Extract the (x, y) coordinate from the center of the cell holding the provided text.  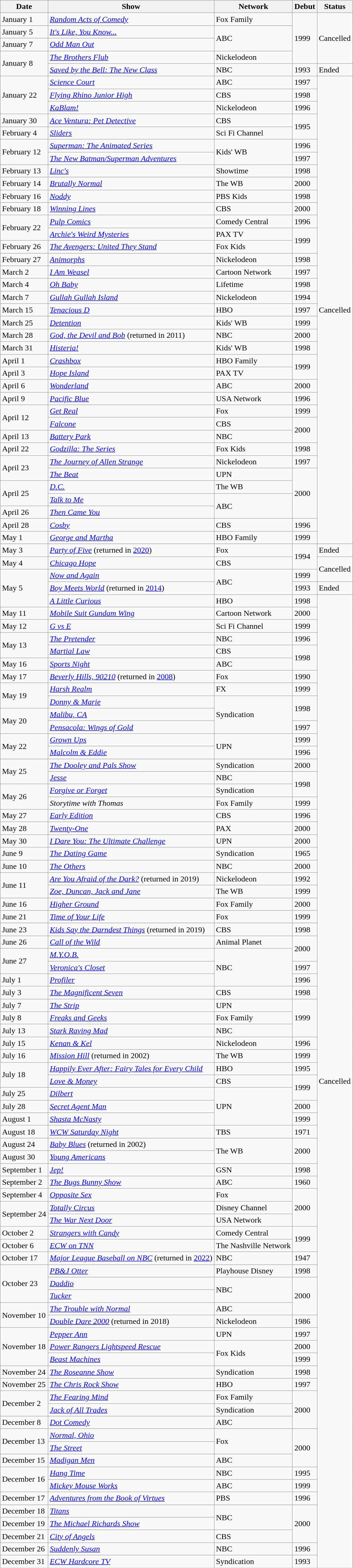
Saved by the Bell: The New Class (131, 70)
June 21 (24, 917)
A Little Curious (131, 601)
Pepper Ann (131, 1334)
June 16 (24, 904)
Talk to Me (131, 500)
December 31 (24, 1561)
Donny & Marie (131, 702)
April 26 (24, 512)
December 8 (24, 1423)
George and Martha (131, 537)
Animal Planet (253, 942)
May 28 (24, 828)
TBS (253, 1132)
Superman: The Animated Series (131, 145)
May 5 (24, 588)
Oh Baby (131, 285)
Sports Night (131, 664)
May 26 (24, 797)
Detention (131, 323)
April 28 (24, 525)
The Nashville Network (253, 1245)
Beast Machines (131, 1359)
Chicago Hope (131, 563)
Martial Law (131, 651)
December 15 (24, 1460)
M.Y.O.B. (131, 955)
September 24 (24, 1214)
The Michael Richards Show (131, 1523)
Hope Island (131, 373)
Cosby (131, 525)
November 18 (24, 1346)
City of Angels (131, 1536)
Random Acts of Comedy (131, 19)
February 22 (24, 228)
March 28 (24, 335)
January 22 (24, 95)
June 10 (24, 866)
Wonderland (131, 386)
July 25 (24, 1094)
May 4 (24, 563)
The Beat (131, 474)
May 3 (24, 550)
Battery Park (131, 436)
Noddy (131, 196)
The War Next Door (131, 1220)
May 13 (24, 645)
Forgive or Forget (131, 790)
Young Americans (131, 1157)
1986 (305, 1321)
February 16 (24, 196)
December 13 (24, 1441)
Odd Man Out (131, 45)
Veronica's Closet (131, 968)
August 18 (24, 1132)
PBS Kids (253, 196)
April 9 (24, 399)
Beverly Hills, 90210 (returned in 2008) (131, 677)
July 18 (24, 1075)
February 4 (24, 133)
I Dare You: The Ultimate Challenge (131, 841)
Strangers with Candy (131, 1233)
FX (253, 689)
Profiler (131, 980)
May 30 (24, 841)
Adventures from the Book of Virtues (131, 1498)
January 5 (24, 32)
April 12 (24, 417)
June 26 (24, 942)
I Am Weasel (131, 272)
August 30 (24, 1157)
Malcolm & Eddie (131, 752)
October 17 (24, 1258)
Power Rangers Lightspeed Rescue (131, 1346)
ECW on TNN (131, 1245)
Secret Agent Man (131, 1106)
The Journey of Allen Strange (131, 462)
God, the Devil and Bob (returned in 2011) (131, 335)
Tenacious D (131, 310)
May 27 (24, 816)
February 27 (24, 259)
1960 (305, 1182)
May 22 (24, 746)
January 8 (24, 63)
PAX (253, 828)
October 23 (24, 1283)
The Trouble with Normal (131, 1309)
Archie's Weird Mysteries (131, 234)
Tucker (131, 1296)
Status (335, 7)
Flying Rhino Junior High (131, 95)
Shasta McNasty (131, 1119)
Get Real (131, 411)
Titans (131, 1511)
The Fearing Mind (131, 1397)
October 2 (24, 1233)
Normal, Ohio (131, 1435)
1947 (305, 1258)
September 2 (24, 1182)
Now and Again (131, 576)
PB&J Otter (131, 1271)
Opposite Sex (131, 1195)
December 18 (24, 1511)
It's Like, You Know... (131, 32)
Baby Blues (returned in 2002) (131, 1144)
December 26 (24, 1549)
Playhouse Disney (253, 1271)
May 11 (24, 613)
The Avengers: United They Stand (131, 247)
The Street (131, 1448)
Crashbox (131, 360)
Major League Baseball on NBC (returned in 2022) (131, 1258)
May 19 (24, 695)
Showtime (253, 171)
The Pretender (131, 639)
The Chris Rock Show (131, 1385)
The Bugs Bunny Show (131, 1182)
Party of Five (returned in 2020) (131, 550)
Double Dare 2000 (returned in 2018) (131, 1321)
Winning Lines (131, 209)
July 13 (24, 1031)
February 26 (24, 247)
The Others (131, 866)
May 12 (24, 626)
April 25 (24, 493)
1965 (305, 854)
December 21 (24, 1536)
February 13 (24, 171)
Disney Channel (253, 1208)
Show (131, 7)
Pensacola: Wings of Gold (131, 727)
Madigan Men (131, 1460)
December 17 (24, 1498)
The Brothers Flub (131, 57)
July 3 (24, 993)
WCW Saturday Night (131, 1132)
December 19 (24, 1523)
Zoe, Duncan, Jack and Jane (131, 891)
November 10 (24, 1315)
Call of the Wild (131, 942)
March 25 (24, 323)
June 9 (24, 854)
July 7 (24, 1005)
Suddenly Susan (131, 1549)
The New Batman/Superman Adventures (131, 158)
August 1 (24, 1119)
Kids Say the Darndest Things (returned in 2019) (131, 929)
Mickey Mouse Works (131, 1486)
May 20 (24, 721)
Histeria! (131, 348)
July 15 (24, 1043)
Harsh Realm (131, 689)
February 12 (24, 152)
The Dooley and Pals Show (131, 765)
Pacific Blue (131, 399)
Jep! (131, 1169)
June 27 (24, 961)
April 13 (24, 436)
Stark Raving Mad (131, 1031)
Jesse (131, 778)
April 1 (24, 360)
December 2 (24, 1404)
Kenan & Kel (131, 1043)
January 7 (24, 45)
Mission Hill (returned in 2002) (131, 1056)
March 7 (24, 297)
Jack of All Trades (131, 1410)
Malibu, CA (131, 714)
December 16 (24, 1479)
Date (24, 7)
Happily Ever After: Fairy Tales for Every Child (131, 1068)
Twenty-One (131, 828)
The Dating Game (131, 854)
Totally Circus (131, 1208)
1992 (305, 879)
May 25 (24, 771)
Network (253, 7)
PBS (253, 1498)
May 16 (24, 664)
Debut (305, 7)
Gullah Gullah Island (131, 297)
The Magnificent Seven (131, 993)
Love & Money (131, 1081)
May 1 (24, 537)
April 3 (24, 373)
January 1 (24, 19)
March 4 (24, 285)
Freaks and Geeks (131, 1018)
1990 (305, 677)
Hang Time (131, 1473)
Early Edition (131, 816)
Falcone (131, 424)
KaBlam! (131, 108)
D.C. (131, 487)
February 14 (24, 184)
Lifetime (253, 285)
July 16 (24, 1056)
Pulp Comics (131, 222)
1971 (305, 1132)
June 23 (24, 929)
June 11 (24, 885)
Mobile Suit Gundam Wing (131, 613)
September 1 (24, 1169)
Grown Ups (131, 740)
Boy Meets World (returned in 2014) (131, 588)
March 2 (24, 272)
April 6 (24, 386)
Higher Ground (131, 904)
Time of Your Life (131, 917)
July 1 (24, 980)
July 28 (24, 1106)
Storytime with Thomas (131, 803)
Then Came You (131, 512)
September 4 (24, 1195)
Brutally Normal (131, 184)
February 18 (24, 209)
Daddio (131, 1283)
August 24 (24, 1144)
Godzilla: The Series (131, 449)
The Roseanne Show (131, 1372)
May 17 (24, 677)
Sliders (131, 133)
March 15 (24, 310)
Dot Comedy (131, 1423)
Dilbert (131, 1094)
ECW Hardcore TV (131, 1561)
Are You Afraid of the Dark? (returned in 2019) (131, 879)
July 8 (24, 1018)
GSN (253, 1169)
Ace Ventura: Pet Detective (131, 120)
November 25 (24, 1385)
March 31 (24, 348)
Animorphs (131, 259)
Linc's (131, 171)
January 30 (24, 120)
Science Court (131, 82)
October 6 (24, 1245)
G vs E (131, 626)
The Strip (131, 1005)
April 22 (24, 449)
April 23 (24, 468)
November 24 (24, 1372)
